Return the (X, Y) coordinate for the center point of the cell that contains the specified text.  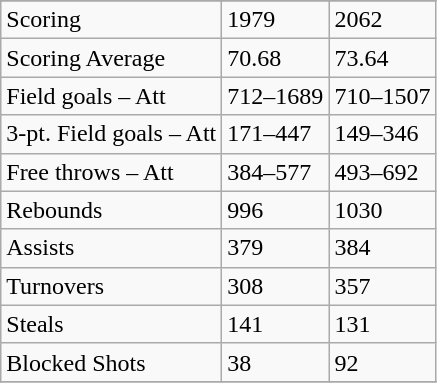
Turnovers (112, 286)
Scoring (112, 20)
384–577 (276, 172)
Scoring Average (112, 58)
70.68 (276, 58)
357 (382, 286)
131 (382, 324)
3-pt. Field goals – Att (112, 134)
996 (276, 210)
Steals (112, 324)
Field goals – Att (112, 96)
73.64 (382, 58)
1030 (382, 210)
379 (276, 248)
Free throws – Att (112, 172)
141 (276, 324)
493–692 (382, 172)
712–1689 (276, 96)
38 (276, 362)
171–447 (276, 134)
92 (382, 362)
Blocked Shots (112, 362)
710–1507 (382, 96)
2062 (382, 20)
308 (276, 286)
Rebounds (112, 210)
Assists (112, 248)
384 (382, 248)
1979 (276, 20)
149–346 (382, 134)
